Pinpoint the cell where the given text exists, returning its [X, Y] midpoint coordinate. 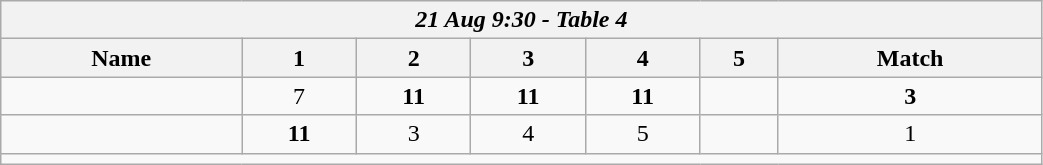
2 [414, 58]
Match [910, 58]
Name [122, 58]
21 Aug 9:30 - Table 4 [522, 20]
7 [300, 96]
